From the cell containing the given text, extract its center point as [X, Y] coordinate. 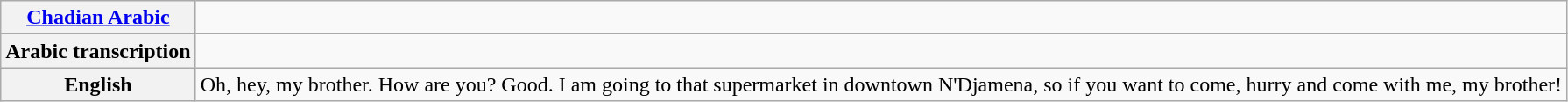
Arabic transcription [98, 51]
English [98, 84]
Chadian Arabic [98, 18]
